Return (x, y) of the center of cell containing provided text 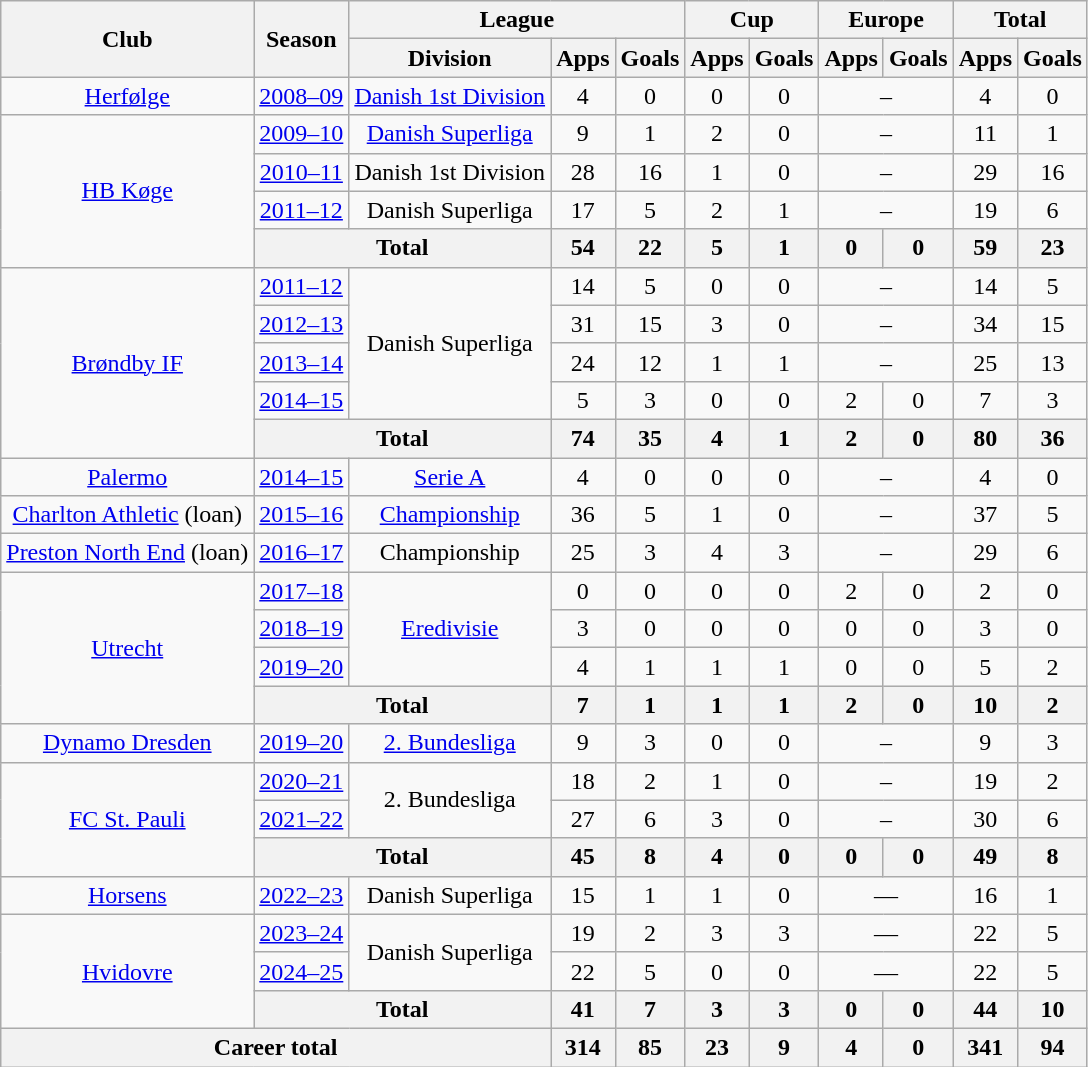
30 (985, 819)
Career total (276, 1047)
2021–22 (302, 819)
Charlton Athletic (loan) (128, 515)
2008–09 (302, 96)
54 (583, 248)
Palermo (128, 477)
2022–23 (302, 895)
2016–17 (302, 553)
2013–14 (302, 362)
49 (985, 857)
45 (583, 857)
FC St. Pauli (128, 819)
Horsens (128, 895)
2024–25 (302, 971)
2017–18 (302, 591)
24 (583, 362)
94 (1053, 1047)
18 (583, 781)
Serie A (450, 477)
Preston North End (loan) (128, 553)
12 (650, 362)
85 (650, 1047)
Utrecht (128, 648)
2018–19 (302, 629)
59 (985, 248)
80 (985, 438)
2020–21 (302, 781)
Dynamo Dresden (128, 743)
Cup (752, 20)
27 (583, 819)
Europe (886, 20)
41 (583, 1009)
2009–10 (302, 134)
35 (650, 438)
28 (583, 172)
314 (583, 1047)
Division (450, 58)
11 (985, 134)
31 (583, 324)
341 (985, 1047)
Brøndby IF (128, 362)
Club (128, 39)
League (517, 20)
2023–24 (302, 933)
Herfølge (128, 96)
74 (583, 438)
HB Køge (128, 191)
2015–16 (302, 515)
13 (1053, 362)
Season (302, 39)
44 (985, 1009)
Hvidovre (128, 971)
2010–11 (302, 172)
37 (985, 515)
34 (985, 324)
Eredivisie (450, 629)
17 (583, 210)
2012–13 (302, 324)
